Capture the cell that displays the provided text and extract its (X, Y) central coordinate. 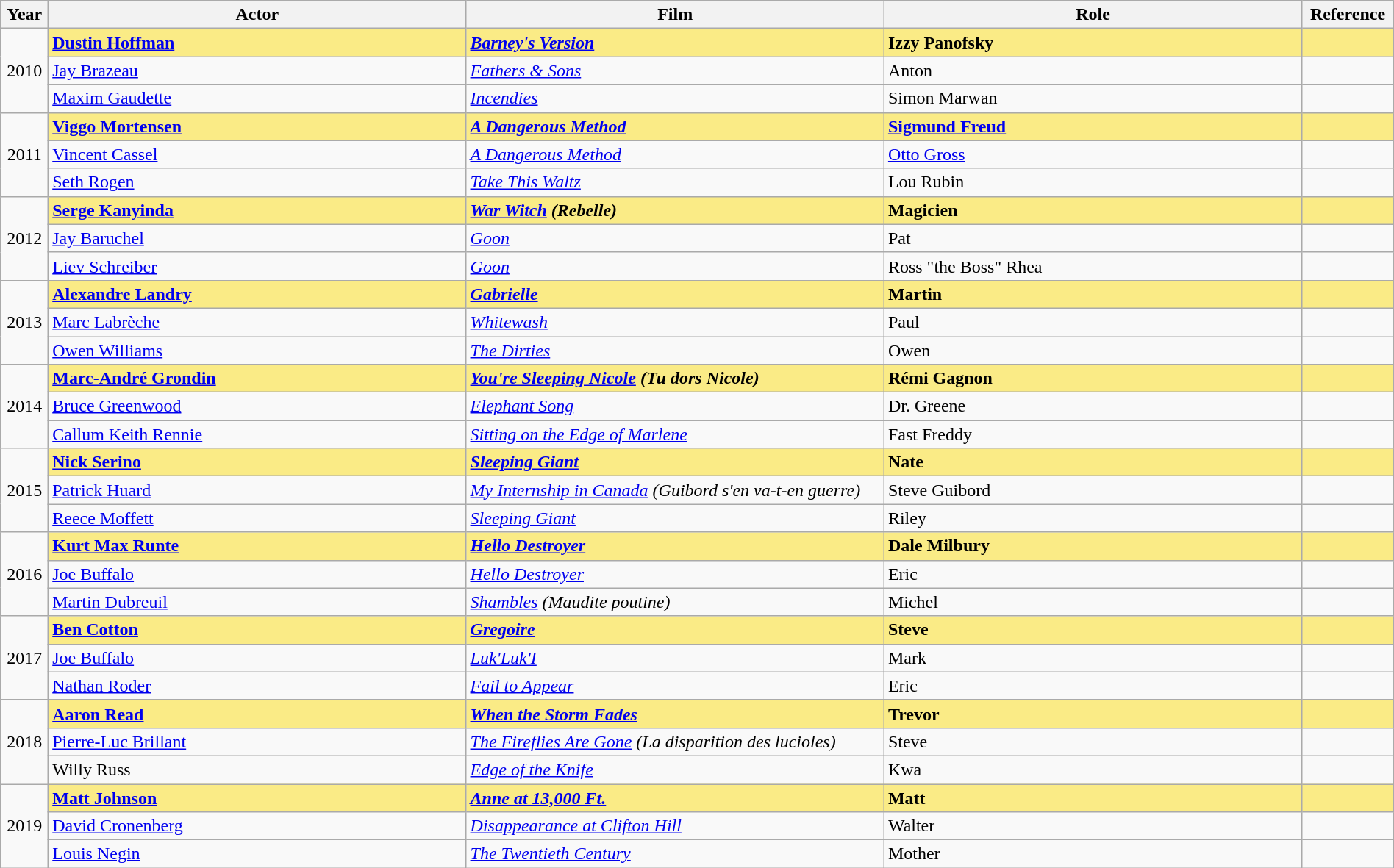
When the Storm Fades (675, 714)
Magicien (1093, 210)
Disappearance at Clifton Hill (675, 826)
Liev Schreiber (257, 266)
Matt (1093, 797)
Anton (1093, 71)
Marc-André Grondin (257, 379)
Mother (1093, 854)
Aaron Read (257, 714)
David Cronenberg (257, 826)
The Twentieth Century (675, 854)
Actor (257, 15)
Gabrielle (675, 294)
Nathan Roder (257, 686)
Elephant Song (675, 406)
Simon Marwan (1093, 98)
Whitewash (675, 322)
Kurt Max Runte (257, 546)
Riley (1093, 518)
Gregoire (675, 630)
2017 (25, 658)
Ben Cotton (257, 630)
Sigmund Freud (1093, 126)
Role (1093, 15)
Bruce Greenwood (257, 406)
Dustin Hoffman (257, 43)
You're Sleeping Nicole (Tu dors Nicole) (675, 379)
Otto Gross (1093, 154)
Vincent Cassel (257, 154)
Luk'Luk'I (675, 658)
Paul (1093, 322)
Reference (1348, 15)
Reece Moffett (257, 518)
Willy Russ (257, 770)
Martin (1093, 294)
Sitting on the Edge of Marlene (675, 434)
My Internship in Canada (Guibord s'en va-t-en guerre) (675, 490)
Anne at 13,000 Ft. (675, 797)
Jay Brazeau (257, 71)
Shambles (Maudite poutine) (675, 602)
Alexandre Landry (257, 294)
Trevor (1093, 714)
Patrick Huard (257, 490)
2019 (25, 825)
Maxim Gaudette (257, 98)
Seth Rogen (257, 182)
Lou Rubin (1093, 182)
Fail to Appear (675, 686)
Nick Serino (257, 462)
Year (25, 15)
Jay Baruchel (257, 238)
Louis Negin (257, 854)
Marc Labrèche (257, 322)
Take This Waltz (675, 182)
The Dirties (675, 351)
Callum Keith Rennie (257, 434)
2013 (25, 322)
War Witch (Rebelle) (675, 210)
Owen (1093, 351)
Michel (1093, 602)
Matt Johnson (257, 797)
Barney's Version (675, 43)
The Fireflies Are Gone (La disparition des lucioles) (675, 742)
Nate (1093, 462)
2010 (25, 71)
Owen Williams (257, 351)
2012 (25, 238)
Steve Guibord (1093, 490)
Walter (1093, 826)
2015 (25, 490)
Ross "the Boss" Rhea (1093, 266)
Izzy Panofsky (1093, 43)
Incendies (675, 98)
Serge Kanyinda (257, 210)
Dale Milbury (1093, 546)
2011 (25, 154)
Film (675, 15)
Kwa (1093, 770)
Viggo Mortensen (257, 126)
Pierre-Luc Brillant (257, 742)
Rémi Gagnon (1093, 379)
2014 (25, 406)
Martin Dubreuil (257, 602)
Mark (1093, 658)
Dr. Greene (1093, 406)
Pat (1093, 238)
2016 (25, 574)
Edge of the Knife (675, 770)
Fathers & Sons (675, 71)
Fast Freddy (1093, 434)
2018 (25, 742)
